Output the [X, Y] coordinate of the center of the cell containing the given text.  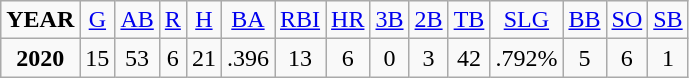
2020 [40, 58]
SO [627, 20]
53 [137, 58]
3 [428, 58]
BB [584, 20]
SLG [526, 20]
HR [348, 20]
AB [137, 20]
3B [390, 20]
H [204, 20]
SB [668, 20]
YEAR [40, 20]
R [172, 20]
.396 [248, 58]
13 [300, 58]
RBI [300, 20]
0 [390, 58]
G [98, 20]
5 [584, 58]
1 [668, 58]
15 [98, 58]
.792% [526, 58]
BA [248, 20]
21 [204, 58]
TB [469, 20]
2B [428, 20]
42 [469, 58]
